Extract the (x, y) coordinate from the center of the cell holding the provided text.  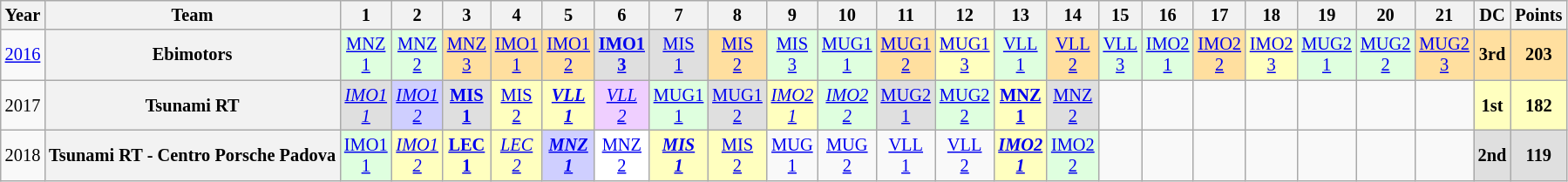
MUG23 (1443, 55)
LEC1 (467, 155)
MUG1 (792, 155)
MUG13 (964, 55)
10 (847, 15)
119 (1538, 155)
18 (1272, 15)
182 (1538, 105)
11 (905, 15)
13 (1020, 15)
21 (1443, 15)
20 (1386, 15)
Tsunami RT (192, 105)
12 (964, 15)
MNZ3 (467, 55)
Tsunami RT - Centro Porsche Padova (192, 155)
16 (1168, 15)
LEC2 (517, 155)
Points (1538, 15)
3rd (1492, 55)
15 (1121, 15)
VLL3 (1121, 55)
203 (1538, 55)
IMO23 (1272, 55)
19 (1327, 15)
Year (23, 15)
2016 (23, 55)
MIS3 (792, 55)
6 (622, 15)
9 (792, 15)
IMO13 (622, 55)
8 (737, 15)
Ebimotors (192, 55)
4 (517, 15)
1st (1492, 105)
MUG2 (847, 155)
2 (417, 15)
14 (1073, 15)
2018 (23, 155)
5 (568, 15)
Team (192, 15)
3 (467, 15)
2017 (23, 105)
7 (678, 15)
1 (366, 15)
17 (1219, 15)
2nd (1492, 155)
DC (1492, 15)
